Identify which cell holds the provided text, then report its (X, Y) central coordinate. 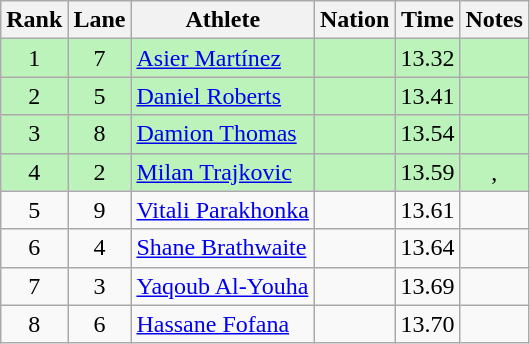
13.64 (428, 248)
, (494, 172)
Damion Thomas (223, 134)
Athlete (223, 20)
Milan Trajkovic (223, 172)
13.59 (428, 172)
13.41 (428, 96)
13.69 (428, 286)
Time (428, 20)
13.54 (428, 134)
Rank (34, 20)
Vitali Parakhonka (223, 210)
13.32 (428, 58)
Hassane Fofana (223, 324)
Yaqoub Al-Youha (223, 286)
13.70 (428, 324)
Daniel Roberts (223, 96)
Shane Brathwaite (223, 248)
Asier Martínez (223, 58)
13.61 (428, 210)
9 (100, 210)
Lane (100, 20)
1 (34, 58)
Nation (355, 20)
Notes (494, 20)
